Return the (x, y) coordinate for the center point of the cell that contains the specified text.  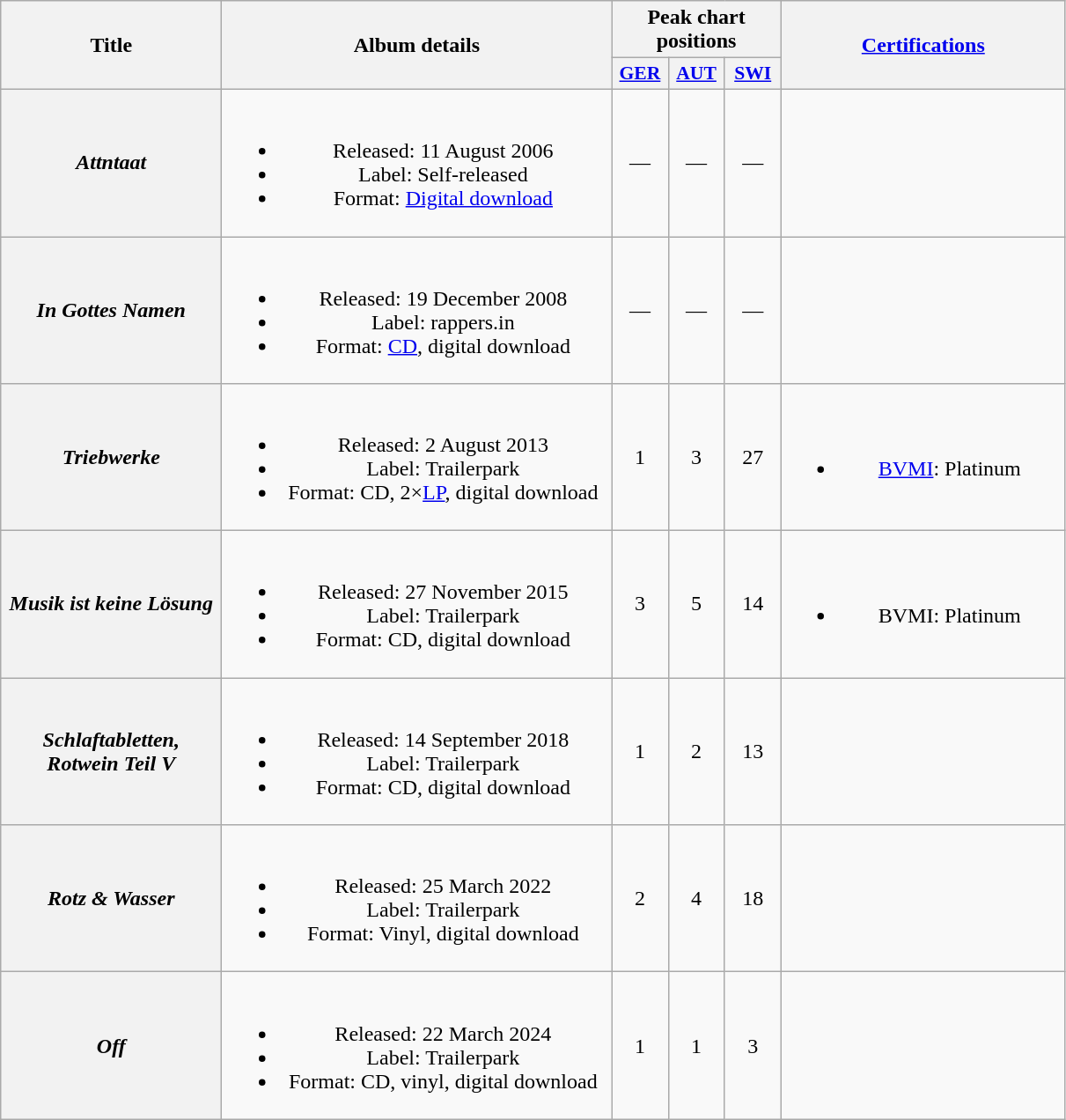
Released: 22 March 2024Label: TrailerparkFormat: CD, vinyl, digital download (417, 1046)
Certifications (923, 46)
Attntaat (111, 162)
Schlaftabletten, Rotwein Teil V (111, 752)
SWI (753, 74)
Off (111, 1046)
Musik ist keine Lösung (111, 604)
Released: 11 August 2006Label: Self-releasedFormat: Digital download (417, 162)
Peak chart positions (696, 30)
Released: 25 March 2022Label: TrailerparkFormat: Vinyl, digital download (417, 898)
In Gottes Namen (111, 310)
Released: 27 November 2015Label: TrailerparkFormat: CD, digital download (417, 604)
5 (696, 604)
13 (753, 752)
Album details (417, 46)
Released: 14 September 2018Label: TrailerparkFormat: CD, digital download (417, 752)
GER (640, 74)
AUT (696, 74)
Released: 2 August 2013Label: TrailerparkFormat: CD, 2×LP, digital download (417, 458)
27 (753, 458)
4 (696, 898)
Triebwerke (111, 458)
18 (753, 898)
Title (111, 46)
14 (753, 604)
Rotz & Wasser (111, 898)
Released: 19 December 2008Label: rappers.inFormat: CD, digital download (417, 310)
